For the text-containing cell, return its midpoint in [x, y] coordinate format. 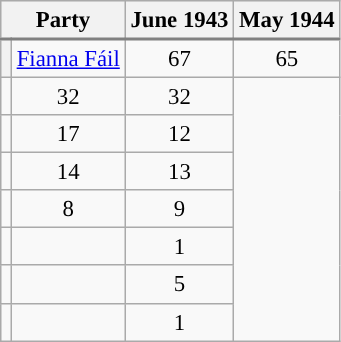
12 [180, 134]
13 [180, 172]
65 [287, 58]
17 [68, 134]
Party [63, 20]
5 [180, 285]
June 1943 [180, 20]
May 1944 [287, 20]
14 [68, 172]
67 [180, 58]
9 [180, 209]
Fianna Fáil [68, 58]
8 [68, 209]
